Output the (X, Y) coordinate of the center of the cell containing the given text.  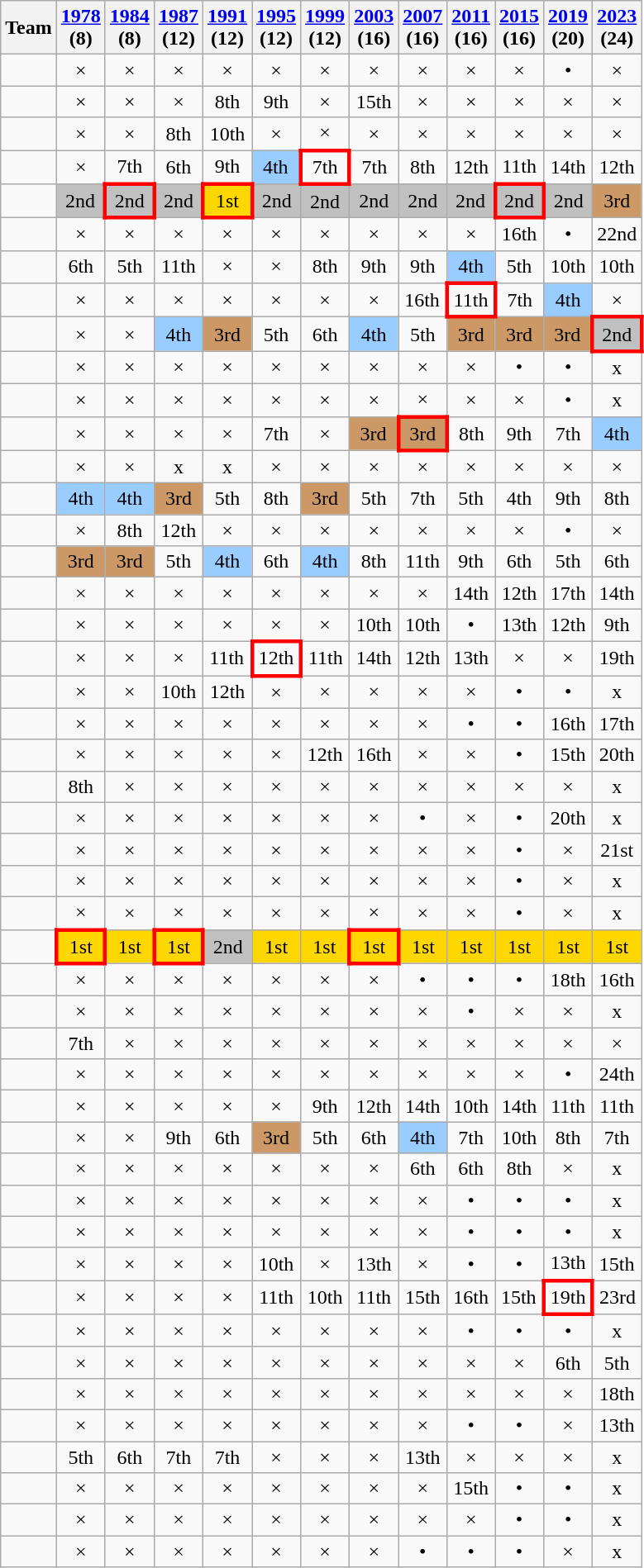
1991 (12) (227, 28)
2007 (16) (423, 28)
2019 (20) (569, 28)
1995 (12) (276, 28)
24th (617, 1075)
Team (29, 28)
2023 (24) (617, 28)
23rd (617, 1297)
2003 (16) (374, 28)
1999 (12) (326, 28)
1987 (12) (179, 28)
2011 (16) (471, 28)
1978 (8) (81, 28)
2015 (16) (519, 28)
21st (617, 849)
22nd (617, 235)
1984 (8) (129, 28)
